Provide the (X, Y) coordinate of the cell's center where the given text is located.  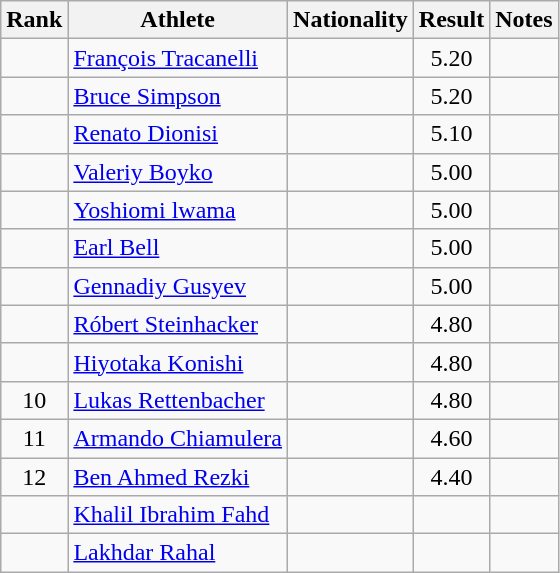
Bruce Simpson (178, 96)
Renato Dionisi (178, 134)
5.10 (451, 134)
Lukas Rettenbacher (178, 400)
Nationality (351, 20)
Earl Bell (178, 248)
12 (34, 477)
François Tracanelli (178, 58)
Hiyotaka Konishi (178, 362)
Gennadiy Gusyev (178, 286)
11 (34, 438)
Lakhdar Rahal (178, 553)
Rank (34, 20)
Valeriy Boyko (178, 172)
Ben Ahmed Rezki (178, 477)
Róbert Steinhacker (178, 324)
4.60 (451, 438)
Armando Chiamulera (178, 438)
Khalil Ibrahim Fahd (178, 515)
Result (451, 20)
Yoshiomi lwama (178, 210)
Athlete (178, 20)
4.40 (451, 477)
Notes (524, 20)
10 (34, 400)
